Extract the [X, Y] coordinate from the center of the cell holding the provided text.  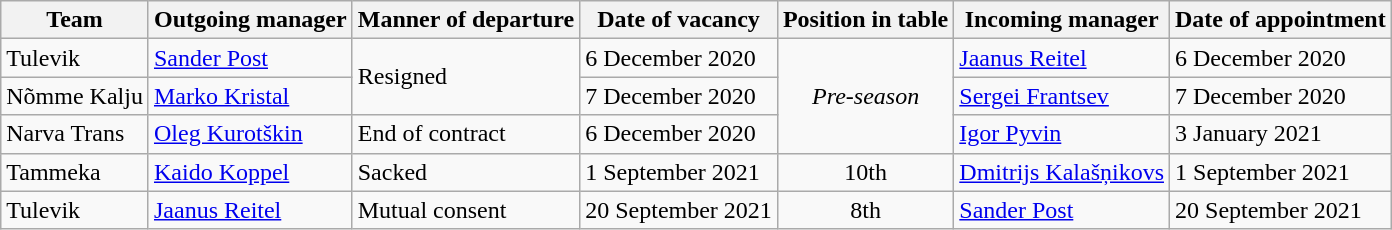
Marko Kristal [250, 96]
Sergei Frantsev [1062, 96]
3 January 2021 [1281, 134]
Igor Pyvin [1062, 134]
Manner of departure [466, 20]
Position in table [865, 20]
Oleg Kurotškin [250, 134]
Outgoing manager [250, 20]
Resigned [466, 77]
10th [865, 172]
Team [75, 20]
Pre-season [865, 96]
Dmitrijs Kalašņikovs [1062, 172]
Mutual consent [466, 210]
Tammeka [75, 172]
Date of vacancy [679, 20]
End of contract [466, 134]
Nõmme Kalju [75, 96]
Kaido Koppel [250, 172]
8th [865, 210]
Date of appointment [1281, 20]
Sacked [466, 172]
Narva Trans [75, 134]
Incoming manager [1062, 20]
